Locate the cell with the specified text and output its (x, y) center coordinate. 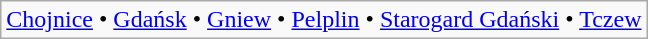
Chojnice • Gdańsk • Gniew • Pelplin • Starogard Gdański • Tczew (324, 20)
